Locate the cell with the specified text and output its (x, y) center coordinate. 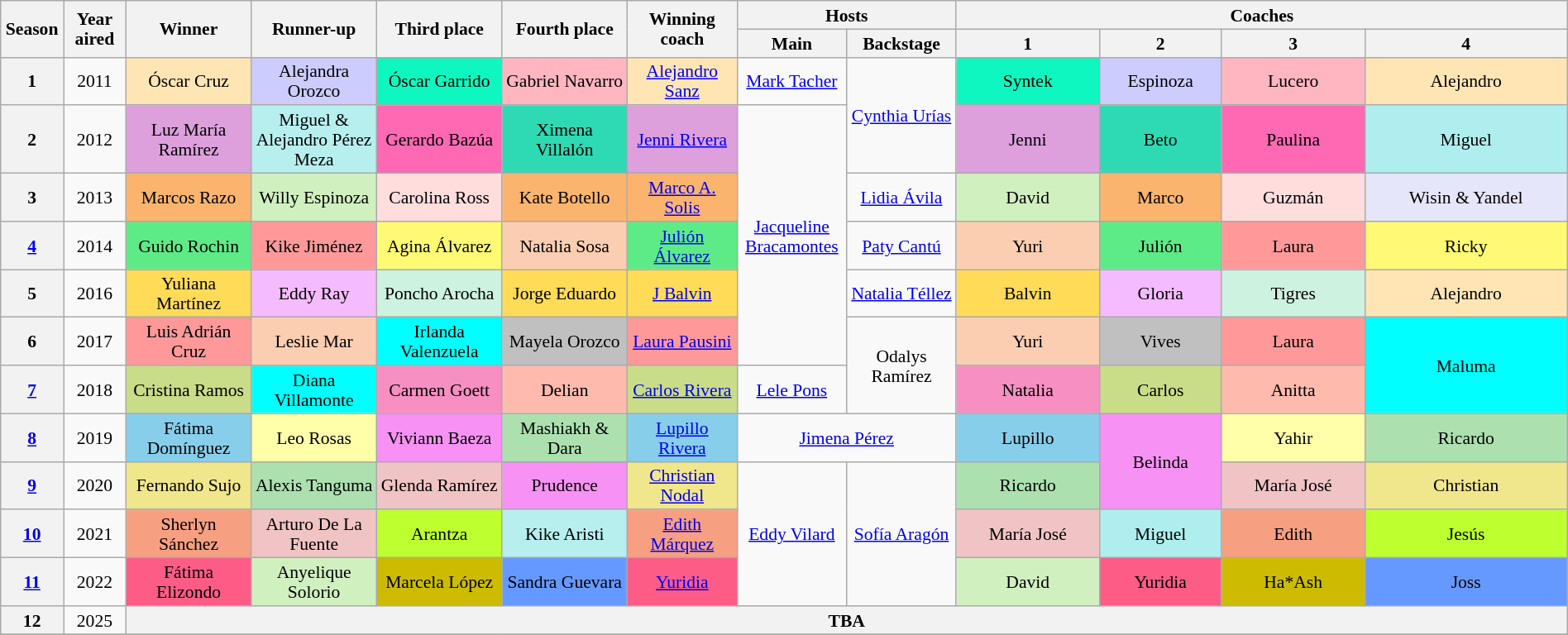
Sherlyn Sánchez (189, 534)
Julión (1160, 246)
J Balvin (681, 294)
Balvin (1027, 294)
Third place (439, 29)
Gloria (1160, 294)
Marcos Razo (189, 198)
Paty Cantú (901, 246)
Carlos (1160, 389)
Jorge Eduardo (565, 294)
Maluma (1465, 365)
2011 (95, 81)
Sandra Guevara (565, 582)
Viviann Baeza (439, 437)
Season (32, 29)
Lucero (1293, 81)
Natalia Sosa (565, 246)
6 (32, 341)
5 (32, 294)
Luis Adrián Cruz (189, 341)
Belinda (1160, 461)
Julión Álvarez (681, 246)
Lupillo Rivera (681, 437)
Alexis Tanguma (314, 485)
Yuliana Martínez (189, 294)
2019 (95, 437)
Lidia Ávila (901, 198)
Runner-up (314, 29)
Anitta (1293, 389)
11 (32, 582)
Óscar Garrido (439, 81)
Marco (1160, 198)
2016 (95, 294)
Lupillo (1027, 437)
2014 (95, 246)
TBA (847, 620)
Carolina Ross (439, 198)
Guido Rochin (189, 246)
Kate Botello (565, 198)
Vives (1160, 341)
Eddy Ray (314, 294)
2013 (95, 198)
Winner (189, 29)
2017 (95, 341)
Syntek (1027, 81)
Fátima Elizondo (189, 582)
Anyelique Solorio (314, 582)
Joss (1465, 582)
Jimena Pérez (847, 437)
Jenni Rivera (681, 140)
10 (32, 534)
Backstage (901, 43)
Fátima Domínguez (189, 437)
Sofía Aragón (901, 533)
2021 (95, 534)
8 (32, 437)
Natalia Téllez (901, 294)
12 (32, 620)
Odalys Ramírez (901, 365)
Delian (565, 389)
Leo Rosas (314, 437)
Ximena Villalón (565, 140)
Marco A. Solis (681, 198)
Ha*Ash (1293, 582)
Gerardo Bazúa (439, 140)
Gabriel Navarro (565, 81)
Eddy Vilard (792, 533)
Carlos Rivera (681, 389)
Agina Álvarez (439, 246)
Miguel & Alejandro Pérez Meza (314, 140)
Year aired (95, 29)
Alejandro Sanz (681, 81)
Fernando Sujo (189, 485)
2020 (95, 485)
Edith (1293, 534)
Jesús (1465, 534)
Fourth place (565, 29)
Lele Pons (792, 389)
Irlanda Valenzuela (439, 341)
Coaches (1262, 15)
Diana Villamonte (314, 389)
Glenda Ramírez (439, 485)
Jacqueline Bracamontes (792, 236)
Yahir (1293, 437)
Mark Tacher (792, 81)
Guzmán (1293, 198)
Christian Nodal (681, 485)
Óscar Cruz (189, 81)
Cynthia Urías (901, 115)
Carmen Goett (439, 389)
7 (32, 389)
Arturo De La Fuente (314, 534)
Cristina Ramos (189, 389)
Luz María Ramírez (189, 140)
Mashiakh & Dara (565, 437)
Tigres (1293, 294)
2018 (95, 389)
Natalia (1027, 389)
2022 (95, 582)
Paulina (1293, 140)
Winning coach (681, 29)
Edith Márquez (681, 534)
Ricky (1465, 246)
Arantza (439, 534)
Main (792, 43)
Beto (1160, 140)
Espinoza (1160, 81)
Prudence (565, 485)
Hosts (847, 15)
Alejandra Orozco (314, 81)
Poncho Arocha (439, 294)
Leslie Mar (314, 341)
Willy Espinoza (314, 198)
Christian (1465, 485)
Marcela López (439, 582)
Jenni (1027, 140)
Mayela Orozco (565, 341)
9 (32, 485)
2025 (95, 620)
Kike Jiménez (314, 246)
2012 (95, 140)
Kike Aristi (565, 534)
Wisin & Yandel (1465, 198)
Laura Pausini (681, 341)
